Find where the given text appears and provide that cell's center as [x, y] coordinate. 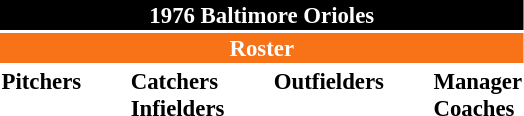
1976 Baltimore Orioles [262, 15]
Roster [262, 48]
